Scan for the cell matching the given text and deliver its [x, y] coordinate at center. 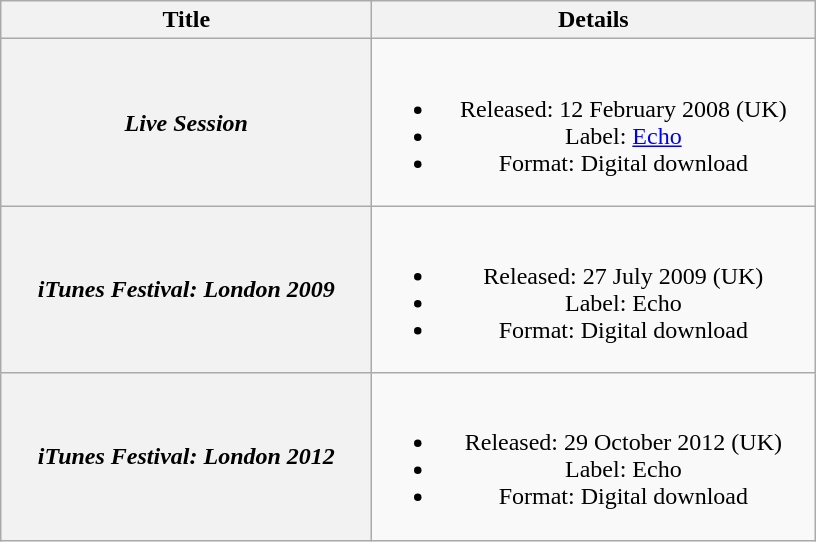
Released: 27 July 2009 (UK)Label: EchoFormat: Digital download [594, 290]
Live Session [186, 122]
Released: 29 October 2012 (UK)Label: EchoFormat: Digital download [594, 456]
Details [594, 20]
iTunes Festival: London 2012 [186, 456]
Released: 12 February 2008 (UK)Label: EchoFormat: Digital download [594, 122]
iTunes Festival: London 2009 [186, 290]
Title [186, 20]
